Detect which cell encompasses the target text, then output its [x, y] center coordinate. 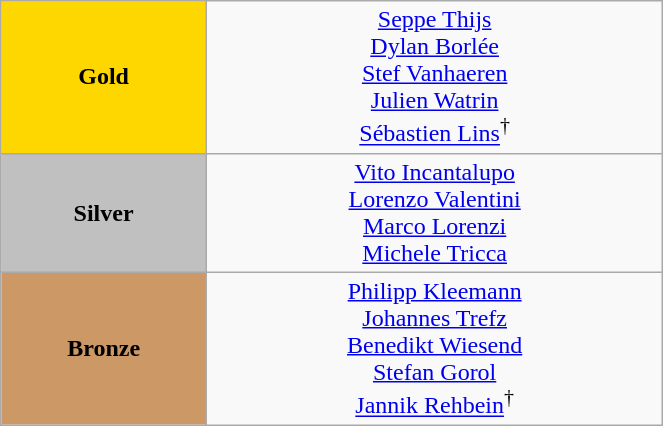
Seppe ThijsDylan BorléeStef VanhaerenJulien WatrinSébastien Lins† [434, 78]
Silver [104, 212]
Bronze [104, 348]
Gold [104, 78]
Vito IncantalupoLorenzo ValentiniMarco LorenziMichele Tricca [434, 212]
Philipp KleemannJohannes TrefzBenedikt WiesendStefan GorolJannik Rehbein† [434, 348]
